Capture the cell that displays the provided text and extract its [x, y] central coordinate. 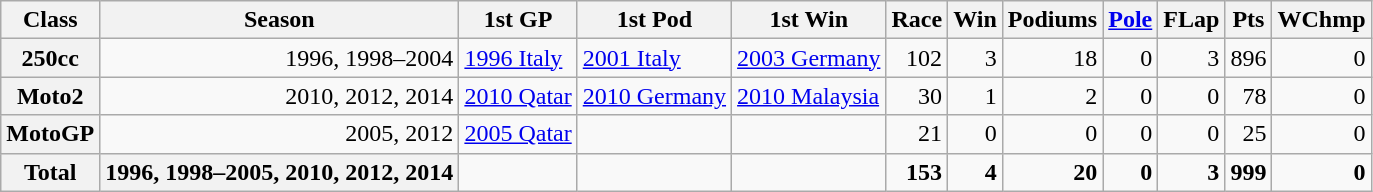
Class [50, 20]
1 [976, 96]
WChmp [1322, 20]
Season [280, 20]
21 [917, 134]
2005 Qatar [518, 134]
Win [976, 20]
102 [917, 58]
896 [1248, 58]
1996 Italy [518, 58]
2010 Germany [654, 96]
1996, 1998–2005, 2010, 2012, 2014 [280, 172]
Race [917, 20]
1st Pod [654, 20]
30 [917, 96]
25 [1248, 134]
78 [1248, 96]
2010, 2012, 2014 [280, 96]
Moto2 [50, 96]
4 [976, 172]
Pole [1130, 20]
Pts [1248, 20]
153 [917, 172]
2 [1052, 96]
1st Win [809, 20]
1996, 1998–2004 [280, 58]
2010 Qatar [518, 96]
2010 Malaysia [809, 96]
1st GP [518, 20]
18 [1052, 58]
2003 Germany [809, 58]
20 [1052, 172]
2005, 2012 [280, 134]
FLap [1192, 20]
250cc [50, 58]
999 [1248, 172]
2001 Italy [654, 58]
MotoGP [50, 134]
Podiums [1052, 20]
Total [50, 172]
